Detect which cell encompasses the target text, then output its (X, Y) center coordinate. 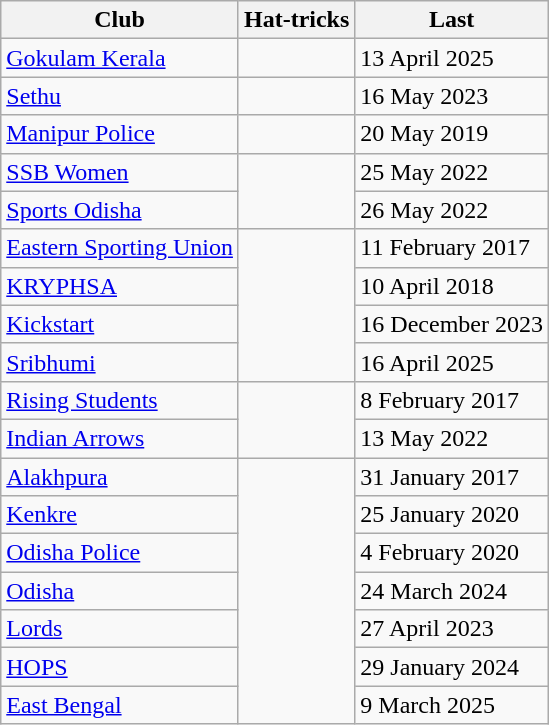
Sribhumi (120, 362)
26 May 2022 (452, 210)
16 December 2023 (452, 324)
Sethu (120, 96)
24 March 2024 (452, 591)
SSB Women (120, 172)
Kickstart (120, 324)
Gokulam Kerala (120, 58)
11 February 2017 (452, 248)
Club (120, 20)
Odisha Police (120, 553)
27 April 2023 (452, 629)
Indian Arrows (120, 438)
13 May 2022 (452, 438)
Odisha (120, 591)
East Bengal (120, 705)
25 January 2020 (452, 515)
25 May 2022 (452, 172)
Rising Students (120, 400)
16 April 2025 (452, 362)
Manipur Police (120, 134)
Hat-tricks (296, 20)
Lords (120, 629)
Kenkre (120, 515)
8 February 2017 (452, 400)
13 April 2025 (452, 58)
20 May 2019 (452, 134)
10 April 2018 (452, 286)
Alakhpura (120, 477)
4 February 2020 (452, 553)
KRYPHSA (120, 286)
16 May 2023 (452, 96)
HOPS (120, 667)
Sports Odisha (120, 210)
9 March 2025 (452, 705)
Eastern Sporting Union (120, 248)
29 January 2024 (452, 667)
31 January 2017 (452, 477)
Last (452, 20)
